For the text-containing cell, return its midpoint in [x, y] coordinate format. 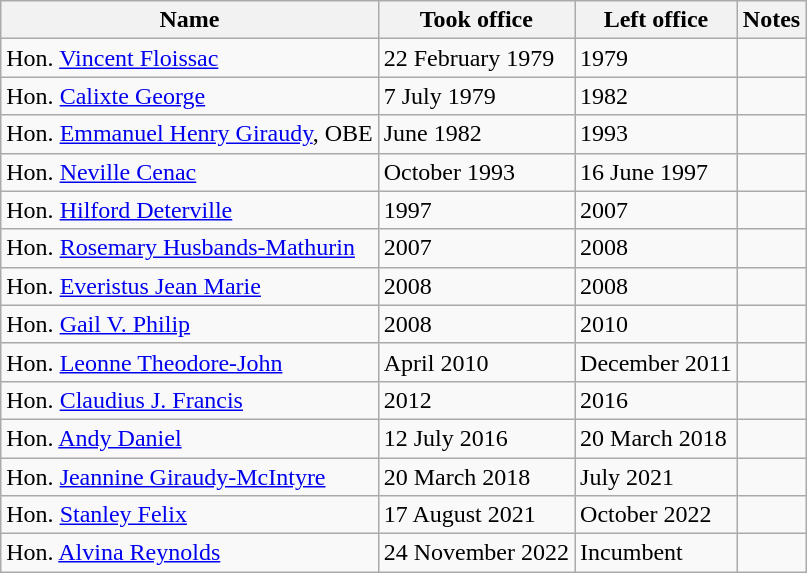
2010 [656, 324]
22 February 1979 [476, 58]
Notes [771, 20]
Hon. Leonne Theodore-John [190, 362]
17 August 2021 [476, 515]
Incumbent [656, 553]
1997 [476, 210]
Hon. Everistus Jean Marie [190, 286]
1979 [656, 58]
Hon. Hilford Deterville [190, 210]
Hon. Andy Daniel [190, 438]
Name [190, 20]
24 November 2022 [476, 553]
12 July 2016 [476, 438]
June 1982 [476, 134]
April 2010 [476, 362]
2012 [476, 400]
Hon. Claudius J. Francis [190, 400]
Hon. Emmanuel Henry Giraudy, OBE [190, 134]
Hon. Vincent Floissac [190, 58]
Hon. Neville Cenac [190, 172]
Hon. Calixte George [190, 96]
December 2011 [656, 362]
Took office [476, 20]
Hon. Gail V. Philip [190, 324]
October 1993 [476, 172]
7 July 1979 [476, 96]
Hon. Rosemary Husbands-Mathurin [190, 248]
Left office [656, 20]
1982 [656, 96]
Hon. Alvina Reynolds [190, 553]
16 June 1997 [656, 172]
July 2021 [656, 477]
1993 [656, 134]
2016 [656, 400]
October 2022 [656, 515]
Hon. Jeannine Giraudy-McIntyre [190, 477]
Hon. Stanley Felix [190, 515]
